For the text-containing cell, return its midpoint in (x, y) coordinate format. 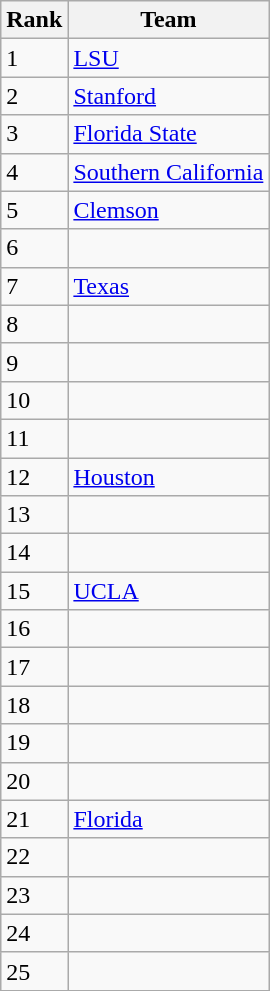
9 (34, 362)
Florida (168, 819)
Texas (168, 286)
3 (34, 134)
18 (34, 705)
12 (34, 477)
Southern California (168, 172)
23 (34, 895)
20 (34, 781)
Clemson (168, 210)
LSU (168, 58)
24 (34, 933)
17 (34, 667)
10 (34, 400)
Stanford (168, 96)
4 (34, 172)
11 (34, 438)
Houston (168, 477)
8 (34, 324)
15 (34, 591)
Team (168, 20)
22 (34, 857)
Rank (34, 20)
25 (34, 971)
UCLA (168, 591)
14 (34, 553)
Florida State (168, 134)
2 (34, 96)
7 (34, 286)
19 (34, 743)
16 (34, 629)
21 (34, 819)
1 (34, 58)
13 (34, 515)
6 (34, 248)
5 (34, 210)
